Determine the [x, y] coordinate at the center of the cell enclosing the given text.  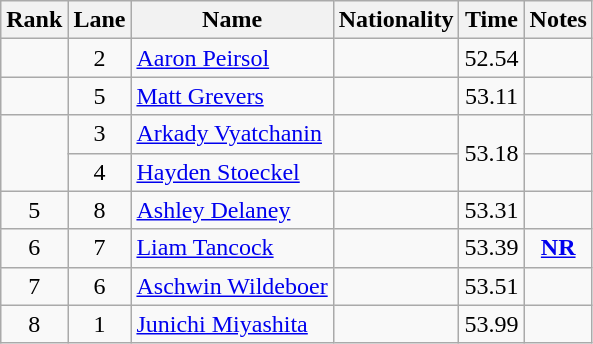
4 [100, 172]
53.51 [492, 286]
53.11 [492, 96]
Aschwin Wildeboer [232, 286]
Hayden Stoeckel [232, 172]
Notes [558, 20]
Nationality [396, 20]
Rank [34, 20]
Lane [100, 20]
Liam Tancock [232, 248]
Name [232, 20]
2 [100, 58]
Matt Grevers [232, 96]
3 [100, 134]
53.18 [492, 153]
Time [492, 20]
Aaron Peirsol [232, 58]
1 [100, 324]
52.54 [492, 58]
53.99 [492, 324]
NR [558, 248]
53.39 [492, 248]
Junichi Miyashita [232, 324]
53.31 [492, 210]
Arkady Vyatchanin [232, 134]
Ashley Delaney [232, 210]
